Return the [x, y] coordinate for the center point of the cell that contains the specified text.  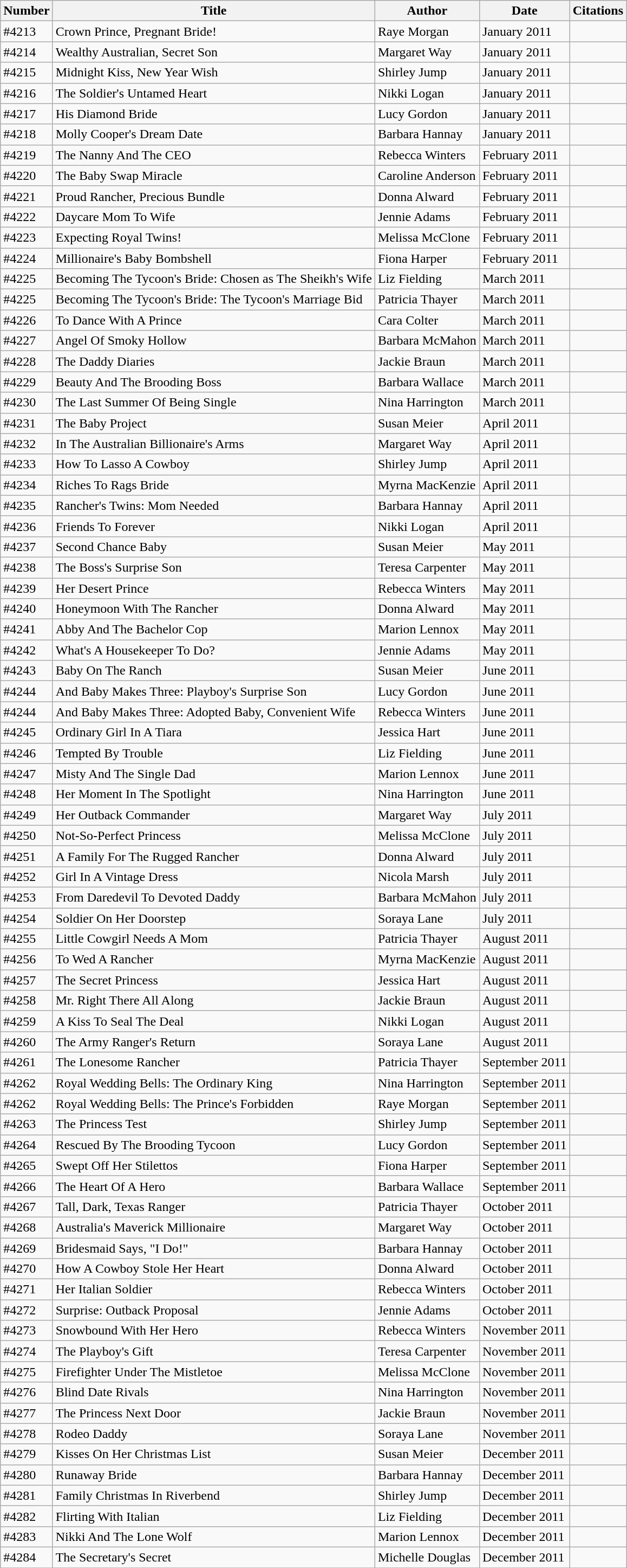
Blind Date Rivals [213, 1392]
#4277 [27, 1413]
To Wed A Rancher [213, 960]
In The Australian Billionaire's Arms [213, 444]
The Princess Test [213, 1124]
#4257 [27, 980]
Tempted By Trouble [213, 753]
The Boss's Surprise Son [213, 567]
Angel Of Smoky Hollow [213, 341]
Nicola Marsh [427, 877]
Expecting Royal Twins! [213, 237]
Firefighter Under The Mistletoe [213, 1372]
#4246 [27, 753]
#4214 [27, 52]
Date [524, 11]
#4266 [27, 1186]
Swept Off Her Stilettos [213, 1165]
#4249 [27, 815]
Daycare Mom To Wife [213, 217]
How To Lasso A Cowboy [213, 464]
Royal Wedding Bells: The Ordinary King [213, 1083]
Tall, Dark, Texas Ranger [213, 1207]
#4228 [27, 361]
Friends To Forever [213, 526]
#4279 [27, 1454]
#4245 [27, 733]
Rodeo Daddy [213, 1434]
Her Moment In The Spotlight [213, 794]
And Baby Makes Three: Playboy's Surprise Son [213, 691]
Runaway Bride [213, 1475]
#4271 [27, 1290]
The Princess Next Door [213, 1413]
Molly Cooper's Dream Date [213, 134]
#4216 [27, 93]
From Daredevil To Devoted Daddy [213, 897]
#4233 [27, 464]
The Secretary's Secret [213, 1557]
#4258 [27, 1001]
The Heart Of A Hero [213, 1186]
#4264 [27, 1145]
#4226 [27, 320]
#4230 [27, 403]
#4217 [27, 114]
Beauty And The Brooding Boss [213, 382]
#4235 [27, 506]
#4219 [27, 155]
Royal Wedding Bells: The Prince's Forbidden [213, 1104]
#4227 [27, 341]
The Nanny And The CEO [213, 155]
Her Outback Commander [213, 815]
Rancher's Twins: Mom Needed [213, 506]
Becoming The Tycoon's Bride: Chosen as The Sheikh's Wife [213, 279]
Author [427, 11]
#4223 [27, 237]
Michelle Douglas [427, 1557]
Kisses On Her Christmas List [213, 1454]
The Baby Swap Miracle [213, 176]
The Soldier's Untamed Heart [213, 93]
Ordinary Girl In A Tiara [213, 733]
#4274 [27, 1351]
#4240 [27, 609]
#4259 [27, 1021]
#4241 [27, 630]
Wealthy Australian, Secret Son [213, 52]
#4224 [27, 258]
#4268 [27, 1227]
Family Christmas In Riverbend [213, 1495]
Caroline Anderson [427, 176]
#4239 [27, 588]
The Baby Project [213, 423]
#4256 [27, 960]
#4220 [27, 176]
#4269 [27, 1248]
#4238 [27, 567]
#4251 [27, 856]
Number [27, 11]
Surprise: Outback Proposal [213, 1310]
#4232 [27, 444]
#4231 [27, 423]
Bridesmaid Says, "I Do!" [213, 1248]
The Playboy's Gift [213, 1351]
#4234 [27, 485]
Baby On The Ranch [213, 671]
Proud Rancher, Precious Bundle [213, 196]
Mr. Right There All Along [213, 1001]
To Dance With A Prince [213, 320]
#4270 [27, 1269]
Becoming The Tycoon's Bride: The Tycoon's Marriage Bid [213, 300]
#4242 [27, 650]
#4236 [27, 526]
#4278 [27, 1434]
The Daddy Diaries [213, 361]
#4263 [27, 1124]
#4229 [27, 382]
#4248 [27, 794]
#4252 [27, 877]
#4222 [27, 217]
Flirting With Italian [213, 1516]
#4280 [27, 1475]
#4243 [27, 671]
Her Italian Soldier [213, 1290]
#4213 [27, 31]
#4261 [27, 1062]
Rescued By The Brooding Tycoon [213, 1145]
#4265 [27, 1165]
#4221 [27, 196]
#4284 [27, 1557]
#4281 [27, 1495]
#4273 [27, 1331]
How A Cowboy Stole Her Heart [213, 1269]
Midnight Kiss, New Year Wish [213, 73]
Misty And The Single Dad [213, 774]
Title [213, 11]
#4267 [27, 1207]
#4283 [27, 1537]
What's A Housekeeper To Do? [213, 650]
A Kiss To Seal The Deal [213, 1021]
Riches To Rags Bride [213, 485]
Not-So-Perfect Princess [213, 835]
His Diamond Bride [213, 114]
The Army Ranger's Return [213, 1042]
#4254 [27, 918]
Crown Prince, Pregnant Bride! [213, 31]
Citations [598, 11]
The Secret Princess [213, 980]
Her Desert Prince [213, 588]
The Last Summer Of Being Single [213, 403]
#4215 [27, 73]
#4218 [27, 134]
#4253 [27, 897]
#4237 [27, 547]
Cara Colter [427, 320]
Little Cowgirl Needs A Mom [213, 939]
Snowbound With Her Hero [213, 1331]
#4250 [27, 835]
Girl In A Vintage Dress [213, 877]
#4260 [27, 1042]
#4275 [27, 1372]
#4282 [27, 1516]
And Baby Makes Three: Adopted Baby, Convenient Wife [213, 712]
#4272 [27, 1310]
The Lonesome Rancher [213, 1062]
Millionaire's Baby Bombshell [213, 258]
Abby And The Bachelor Cop [213, 630]
#4255 [27, 939]
#4247 [27, 774]
Nikki And The Lone Wolf [213, 1537]
Soldier On Her Doorstep [213, 918]
Australia's Maverick Millionaire [213, 1227]
Second Chance Baby [213, 547]
#4276 [27, 1392]
Honeymoon With The Rancher [213, 609]
A Family For The Rugged Rancher [213, 856]
